Identify which cell holds the provided text, then report its [x, y] central coordinate. 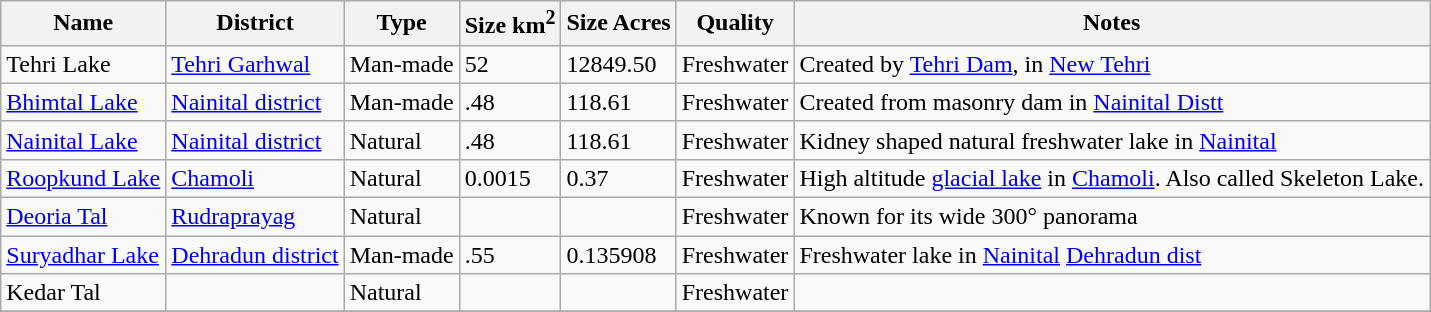
Tehri Garhwal [255, 64]
Dehradun district [255, 255]
Type [402, 24]
Deoria Tal [84, 217]
Rudraprayag [255, 217]
0.0015 [510, 178]
0.37 [618, 178]
Notes [1112, 24]
Name [84, 24]
Size Acres [618, 24]
52 [510, 64]
Roopkund Lake [84, 178]
Chamoli [255, 178]
Kedar Tal [84, 293]
Quality [735, 24]
District [255, 24]
.55 [510, 255]
High altitude glacial lake in Chamoli. Also called Skeleton Lake. [1112, 178]
Created by Tehri Dam, in New Tehri [1112, 64]
Suryadhar Lake [84, 255]
0.135908 [618, 255]
Known for its wide 300° panorama [1112, 217]
Bhimtal Lake [84, 102]
Created from masonry dam in Nainital Distt [1112, 102]
Nainital Lake [84, 140]
12849.50 [618, 64]
Tehri Lake [84, 64]
Freshwater lake in Nainital Dehradun dist [1112, 255]
Kidney shaped natural freshwater lake in Nainital [1112, 140]
Size km2 [510, 24]
